Scan for the cell matching the given text and deliver its (X, Y) coordinate at center. 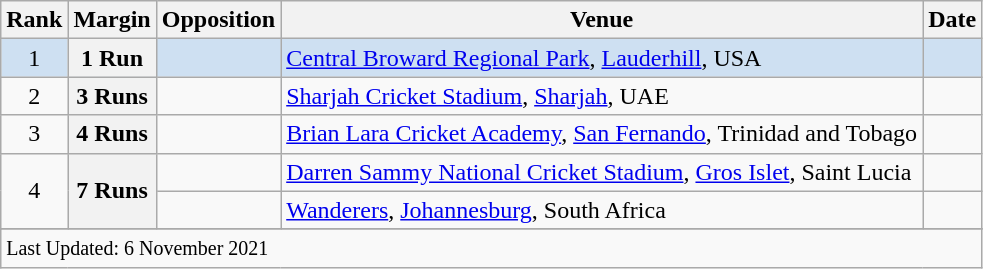
Opposition (218, 20)
Venue (602, 20)
Rank (34, 20)
Wanderers, Johannesburg, South Africa (602, 210)
1 (34, 58)
3 (34, 134)
4 (34, 191)
7 Runs (112, 191)
Last Updated: 6 November 2021 (492, 248)
Brian Lara Cricket Academy, San Fernando, Trinidad and Tobago (602, 134)
Margin (112, 20)
4 Runs (112, 134)
Darren Sammy National Cricket Stadium, Gros Islet, Saint Lucia (602, 172)
1 Run (112, 58)
Central Broward Regional Park, Lauderhill, USA (602, 58)
3 Runs (112, 96)
2 (34, 96)
Date (952, 20)
Sharjah Cricket Stadium, Sharjah, UAE (602, 96)
